Extract the (x, y) coordinate from the center of the cell holding the provided text.  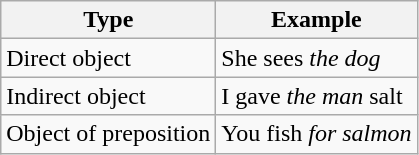
You fish for salmon (316, 134)
Example (316, 20)
She sees the dog (316, 58)
Indirect object (108, 96)
Type (108, 20)
I gave the man salt (316, 96)
Object of preposition (108, 134)
Direct object (108, 58)
